Scan for the cell matching the given text and deliver its (X, Y) coordinate at center. 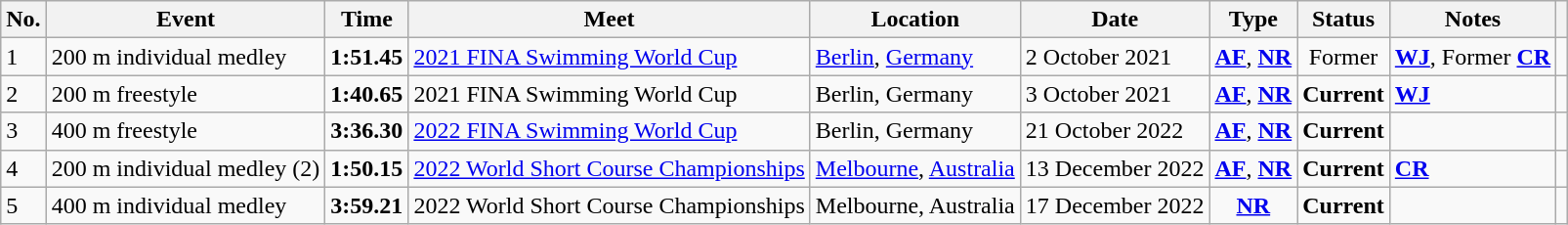
Meet (610, 20)
17 December 2022 (1115, 205)
200 m individual medley (186, 57)
2022 FINA Swimming World Cup (610, 131)
3 October 2021 (1115, 94)
2 October 2021 (1115, 57)
Date (1115, 20)
WJ, Former CR (1472, 57)
400 m freestyle (186, 131)
3:36.30 (367, 131)
No. (23, 20)
WJ (1472, 94)
400 m individual medley (186, 205)
200 m individual medley (2) (186, 168)
Location (914, 20)
3 (23, 131)
Status (1344, 20)
CR (1472, 168)
NR (1253, 205)
200 m freestyle (186, 94)
4 (23, 168)
2 (23, 94)
13 December 2022 (1115, 168)
21 October 2022 (1115, 131)
5 (23, 205)
1:50.15 (367, 168)
3:59.21 (367, 205)
1:51.45 (367, 57)
Type (1253, 20)
Event (186, 20)
1:40.65 (367, 94)
Time (367, 20)
Notes (1472, 20)
1 (23, 57)
Former (1344, 57)
